Identify which cell holds the provided text, then report its [X, Y] central coordinate. 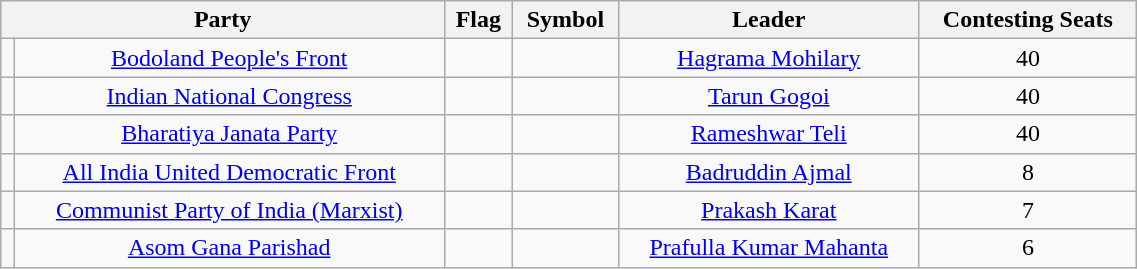
8 [1028, 172]
Indian National Congress [229, 96]
Party [223, 20]
Bodoland People's Front [229, 58]
Hagrama Mohilary [769, 58]
6 [1028, 248]
Prakash Karat [769, 210]
Contesting Seats [1028, 20]
Leader [769, 20]
Prafulla Kumar Mahanta [769, 248]
Asom Gana Parishad [229, 248]
Flag [478, 20]
Communist Party of India (Marxist) [229, 210]
Symbol [565, 20]
Badruddin Ajmal [769, 172]
Bharatiya Janata Party [229, 134]
Tarun Gogoi [769, 96]
All India United Democratic Front [229, 172]
7 [1028, 210]
Rameshwar Teli [769, 134]
